From the cell containing the given text, extract its center point as (x, y) coordinate. 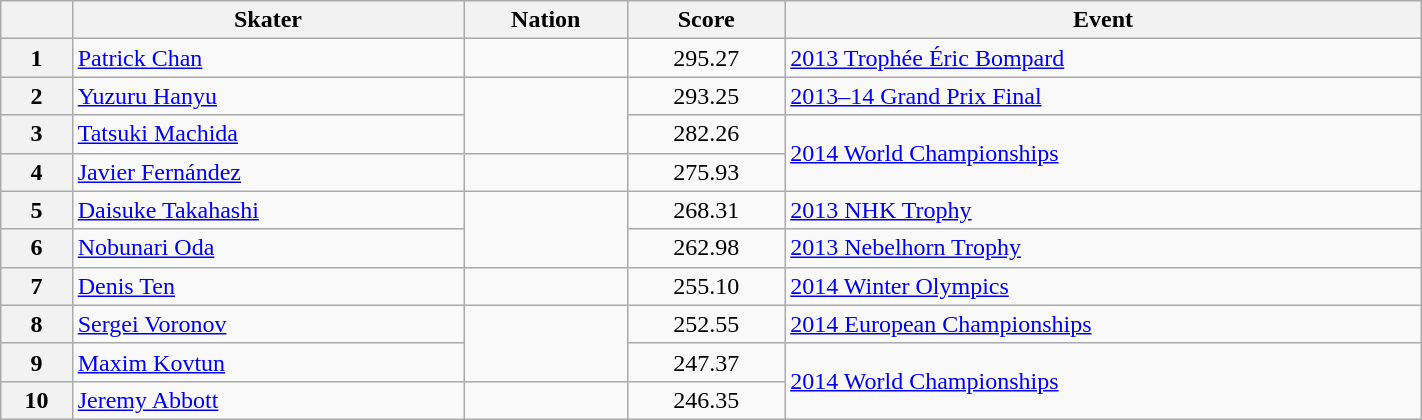
Score (706, 20)
262.98 (706, 248)
7 (36, 286)
295.27 (706, 58)
2014 Winter Olympics (1104, 286)
252.55 (706, 324)
268.31 (706, 210)
3 (36, 134)
2013–14 Grand Prix Final (1104, 96)
Patrick Chan (268, 58)
Skater (268, 20)
Javier Fernández (268, 172)
2014 European Championships (1104, 324)
Sergei Voronov (268, 324)
5 (36, 210)
Nobunari Oda (268, 248)
Tatsuki Machida (268, 134)
2013 NHK Trophy (1104, 210)
10 (36, 400)
Maxim Kovtun (268, 362)
275.93 (706, 172)
Denis Ten (268, 286)
6 (36, 248)
Nation (546, 20)
Event (1104, 20)
293.25 (706, 96)
2 (36, 96)
255.10 (706, 286)
282.26 (706, 134)
Yuzuru Hanyu (268, 96)
247.37 (706, 362)
246.35 (706, 400)
9 (36, 362)
1 (36, 58)
8 (36, 324)
2013 Trophée Éric Bompard (1104, 58)
4 (36, 172)
Jeremy Abbott (268, 400)
2013 Nebelhorn Trophy (1104, 248)
Daisuke Takahashi (268, 210)
